For the text-containing cell, return its midpoint in [X, Y] coordinate format. 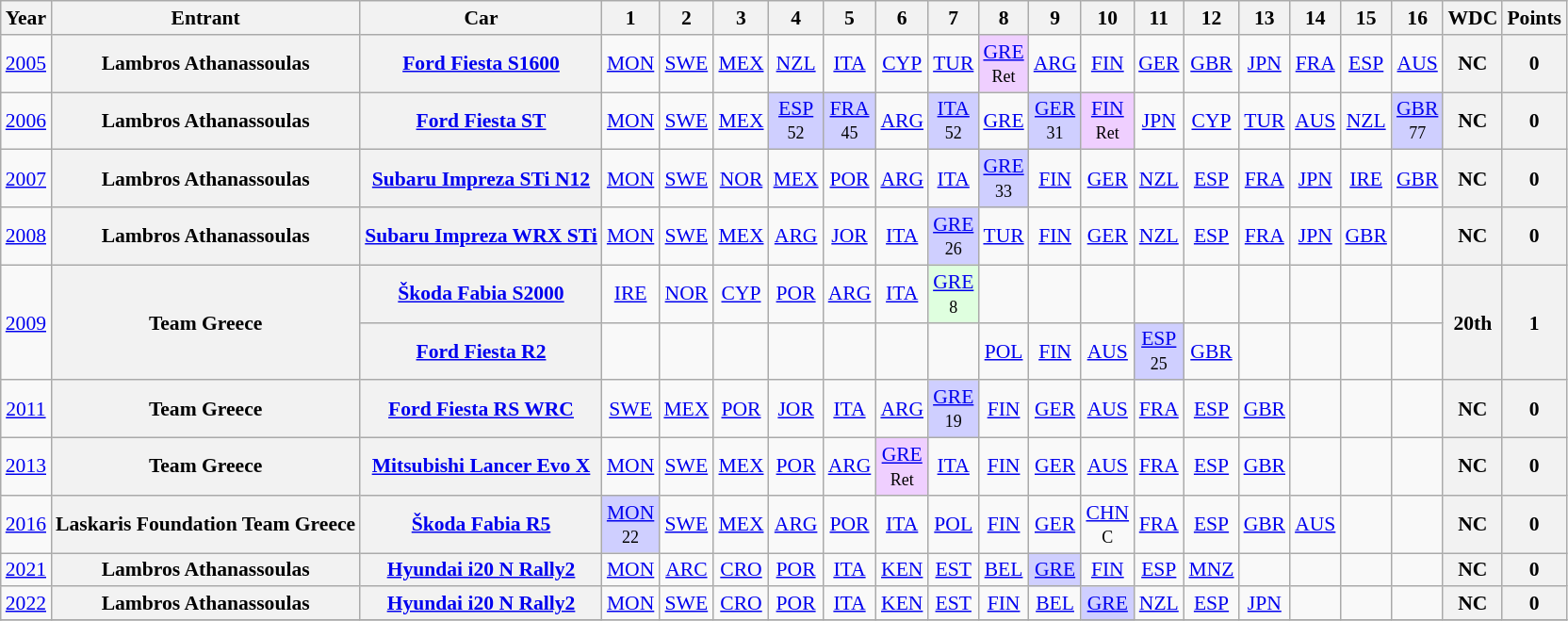
ESP52 [796, 121]
Points [1534, 18]
15 [1366, 18]
Mitsubishi Lancer Evo X [481, 467]
Ford Fiesta R2 [481, 351]
3 [741, 18]
13 [1265, 18]
GRE19 [954, 409]
ESP25 [1159, 351]
Year [26, 18]
2008 [26, 236]
GER31 [1055, 121]
Ford Fiesta ST [481, 121]
8 [1003, 18]
2007 [26, 179]
FRA45 [850, 121]
GRE26 [954, 236]
6 [902, 18]
2006 [26, 121]
20th [1472, 322]
Ford Fiesta RS WRC [481, 409]
FINRet [1107, 121]
Entrant [205, 18]
Škoda Fabia R5 [481, 524]
Subaru Impreza WRX STi [481, 236]
11 [1159, 18]
7 [954, 18]
2009 [26, 322]
Car [481, 18]
2021 [26, 570]
9 [1055, 18]
4 [796, 18]
14 [1315, 18]
Laskaris Foundation Team Greece [205, 524]
MNZ [1211, 570]
Škoda Fabia S2000 [481, 294]
2011 [26, 409]
5 [850, 18]
2013 [26, 467]
2 [686, 18]
16 [1417, 18]
Ford Fiesta S1600 [481, 64]
ARC [686, 570]
Subaru Impreza STi N12 [481, 179]
GRE8 [954, 294]
WDC [1472, 18]
2022 [26, 604]
GBR77 [1417, 121]
GRE33 [1003, 179]
12 [1211, 18]
10 [1107, 18]
ITA52 [954, 121]
2005 [26, 64]
2016 [26, 524]
MON22 [631, 524]
CHNC [1107, 524]
